Identify which cell holds the provided text, then report its [x, y] central coordinate. 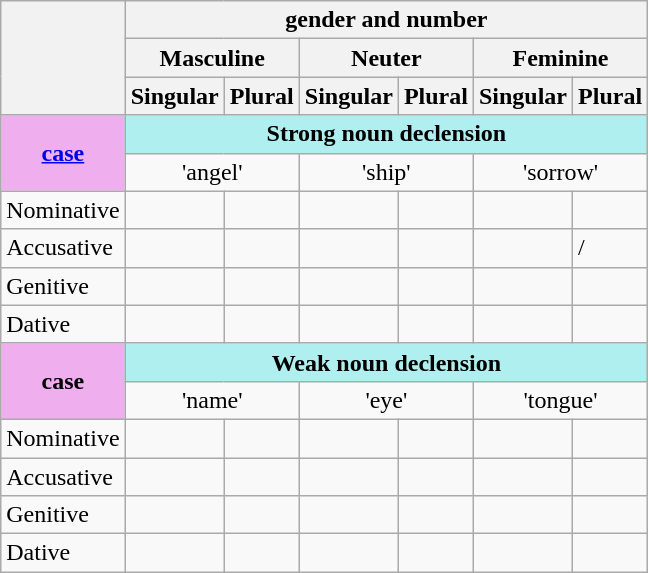
Strong noun declension [386, 134]
'name' [212, 400]
Neuter [386, 58]
/ [610, 248]
Weak noun declension [386, 362]
'sorrow' [560, 172]
Masculine [212, 58]
'tongue' [560, 400]
'angel' [212, 172]
gender and number [386, 20]
'eye' [386, 400]
Feminine [560, 58]
'ship' [386, 172]
